From the cell containing the given text, extract its center point as (X, Y) coordinate. 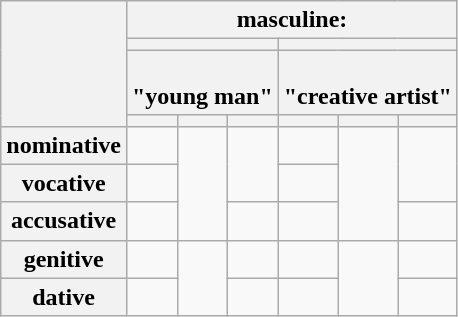
genitive (64, 259)
accusative (64, 221)
vocative (64, 183)
"creative artist" (368, 82)
dative (64, 297)
"young man" (202, 82)
nominative (64, 145)
masculine: (292, 20)
